Pinpoint the cell where the given text exists, returning its [x, y] midpoint coordinate. 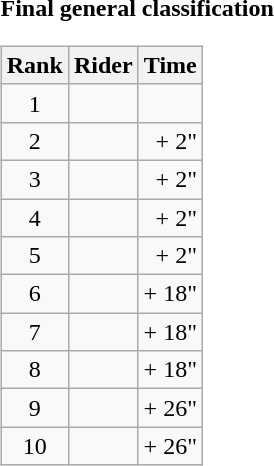
5 [34, 256]
1 [34, 103]
Rank [34, 65]
6 [34, 294]
8 [34, 370]
3 [34, 179]
7 [34, 332]
10 [34, 446]
Time [170, 65]
9 [34, 408]
4 [34, 217]
2 [34, 141]
Rider [103, 65]
